Return the (x, y) coordinate for the center point of the cell that contains the specified text.  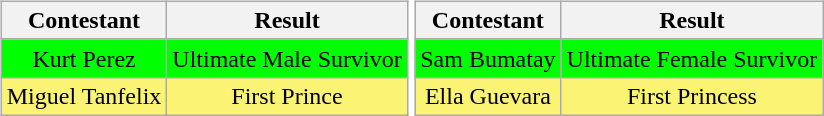
First Prince (287, 96)
First Princess (692, 96)
Ultimate Female Survivor (692, 58)
Ultimate Male Survivor (287, 58)
Sam Bumatay (488, 58)
Miguel Tanfelix (84, 96)
Kurt Perez (84, 58)
Ella Guevara (488, 96)
